Capture the cell that displays the provided text and extract its (X, Y) central coordinate. 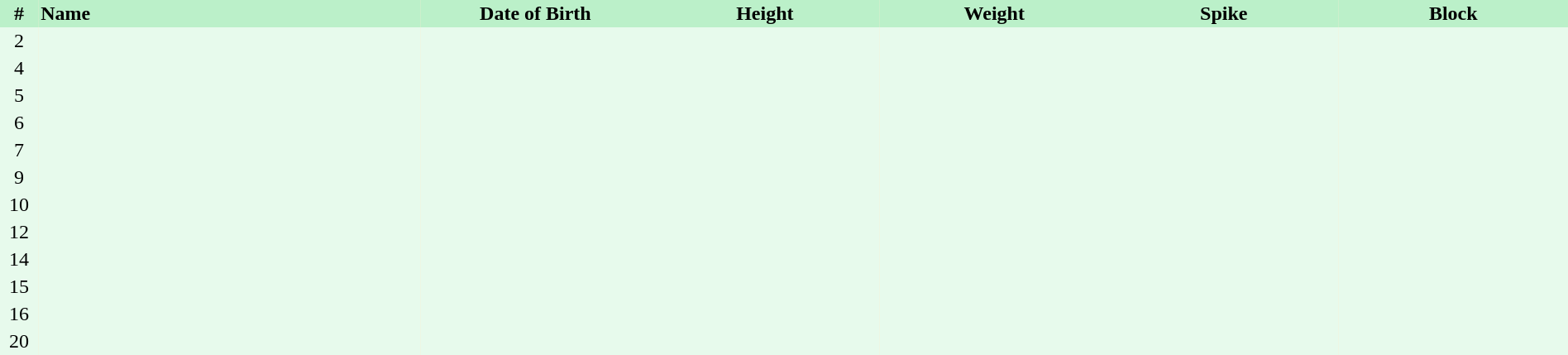
7 (19, 151)
12 (19, 232)
Name (229, 13)
2 (19, 41)
# (19, 13)
Height (764, 13)
14 (19, 260)
10 (19, 205)
Date of Birth (536, 13)
Spike (1224, 13)
20 (19, 341)
5 (19, 96)
Weight (994, 13)
15 (19, 286)
16 (19, 314)
4 (19, 68)
Block (1453, 13)
9 (19, 177)
6 (19, 122)
